Provide the (X, Y) coordinate of the cell's center where the given text is located.  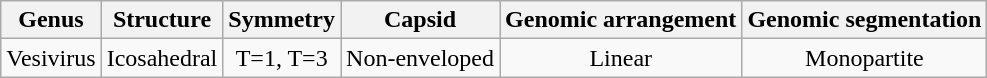
Capsid (420, 20)
Icosahedral (162, 58)
Non-enveloped (420, 58)
Linear (621, 58)
Genomic arrangement (621, 20)
T=1, T=3 (282, 58)
Structure (162, 20)
Symmetry (282, 20)
Monopartite (864, 58)
Genomic segmentation (864, 20)
Genus (51, 20)
Vesivirus (51, 58)
